Return (x, y) of the center of cell containing provided text 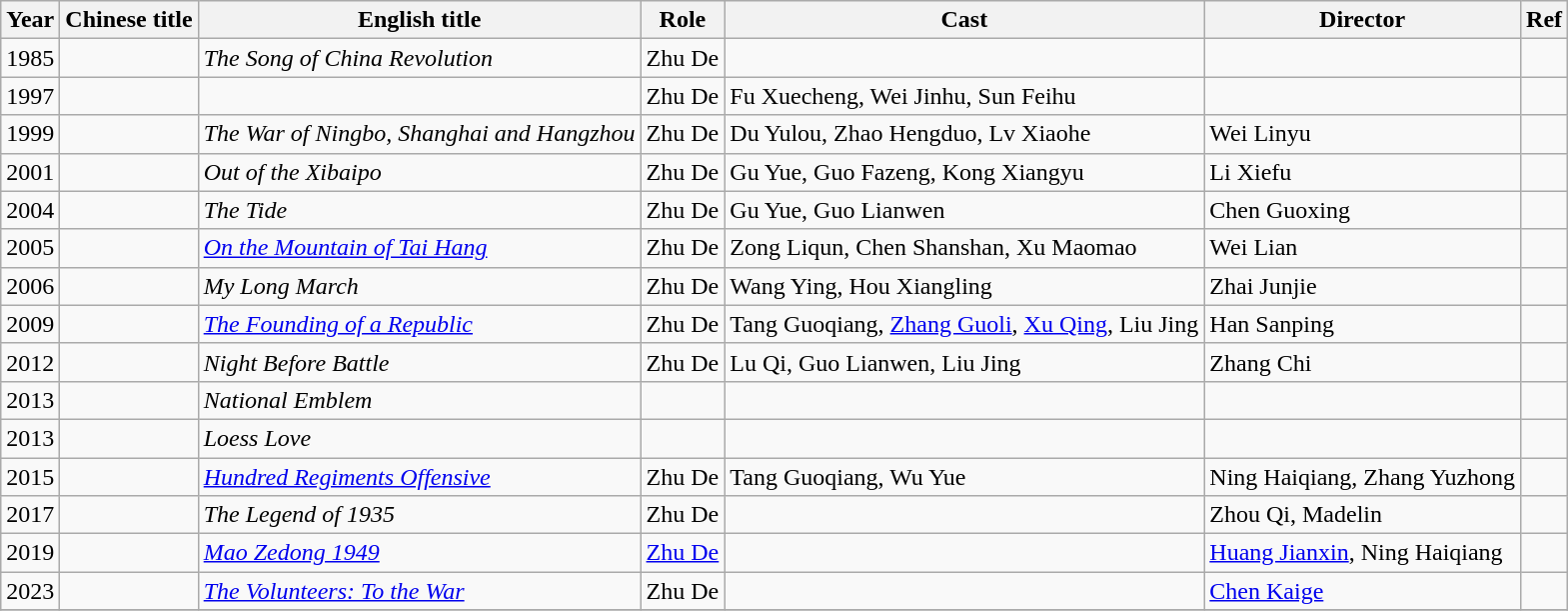
Hundred Regiments Offensive (420, 477)
Mao Zedong 1949 (420, 553)
The Legend of 1935 (420, 515)
Tang Guoqiang, Zhang Guoli, Xu Qing, Liu Jing (964, 324)
The Song of China Revolution (420, 58)
2006 (30, 286)
Night Before Battle (420, 362)
Li Xiefu (1363, 172)
My Long March (420, 286)
Chinese title (129, 20)
2001 (30, 172)
Han Sanping (1363, 324)
The Founding of a Republic (420, 324)
The Volunteers: To the War (420, 591)
Huang Jianxin, Ning Haiqiang (1363, 553)
Loess Love (420, 438)
Director (1363, 20)
On the Mountain of Tai Hang (420, 248)
1997 (30, 96)
2009 (30, 324)
Ref (1545, 20)
Zhou Qi, Madelin (1363, 515)
Wei Linyu (1363, 134)
Gu Yue, Guo Fazeng, Kong Xiangyu (964, 172)
The War of Ningbo, Shanghai and Hangzhou (420, 134)
Cast (964, 20)
2019 (30, 553)
Zhai Junjie (1363, 286)
English title (420, 20)
Gu Yue, Guo Lianwen (964, 210)
Ning Haiqiang, Zhang Yuzhong (1363, 477)
Chen Guoxing (1363, 210)
Fu Xuecheng, Wei Jinhu, Sun Feihu (964, 96)
Wang Ying, Hou Xiangling (964, 286)
Tang Guoqiang, Wu Yue (964, 477)
Wei Lian (1363, 248)
The Tide (420, 210)
Year (30, 20)
2015 (30, 477)
2005 (30, 248)
Zhang Chi (1363, 362)
2012 (30, 362)
Zong Liqun, Chen Shanshan, Xu Maomao (964, 248)
2017 (30, 515)
Du Yulou, Zhao Hengduo, Lv Xiaohe (964, 134)
Chen Kaige (1363, 591)
Lu Qi, Guo Lianwen, Liu Jing (964, 362)
1985 (30, 58)
Role (683, 20)
2004 (30, 210)
Out of the Xibaipo (420, 172)
2023 (30, 591)
1999 (30, 134)
National Emblem (420, 400)
